Find where the given text appears and provide that cell's center as (X, Y) coordinate. 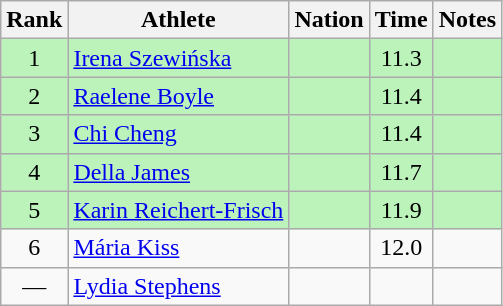
— (34, 286)
6 (34, 248)
Rank (34, 20)
Athlete (178, 20)
11.9 (401, 210)
12.0 (401, 248)
Raelene Boyle (178, 96)
Lydia Stephens (178, 286)
11.3 (401, 58)
Mária Kiss (178, 248)
4 (34, 172)
5 (34, 210)
Della James (178, 172)
3 (34, 134)
Notes (467, 20)
11.7 (401, 172)
Nation (329, 20)
Chi Cheng (178, 134)
Karin Reichert-Frisch (178, 210)
Time (401, 20)
2 (34, 96)
Irena Szewińska (178, 58)
1 (34, 58)
